Provide the (X, Y) coordinate of the cell's center where the given text is located.  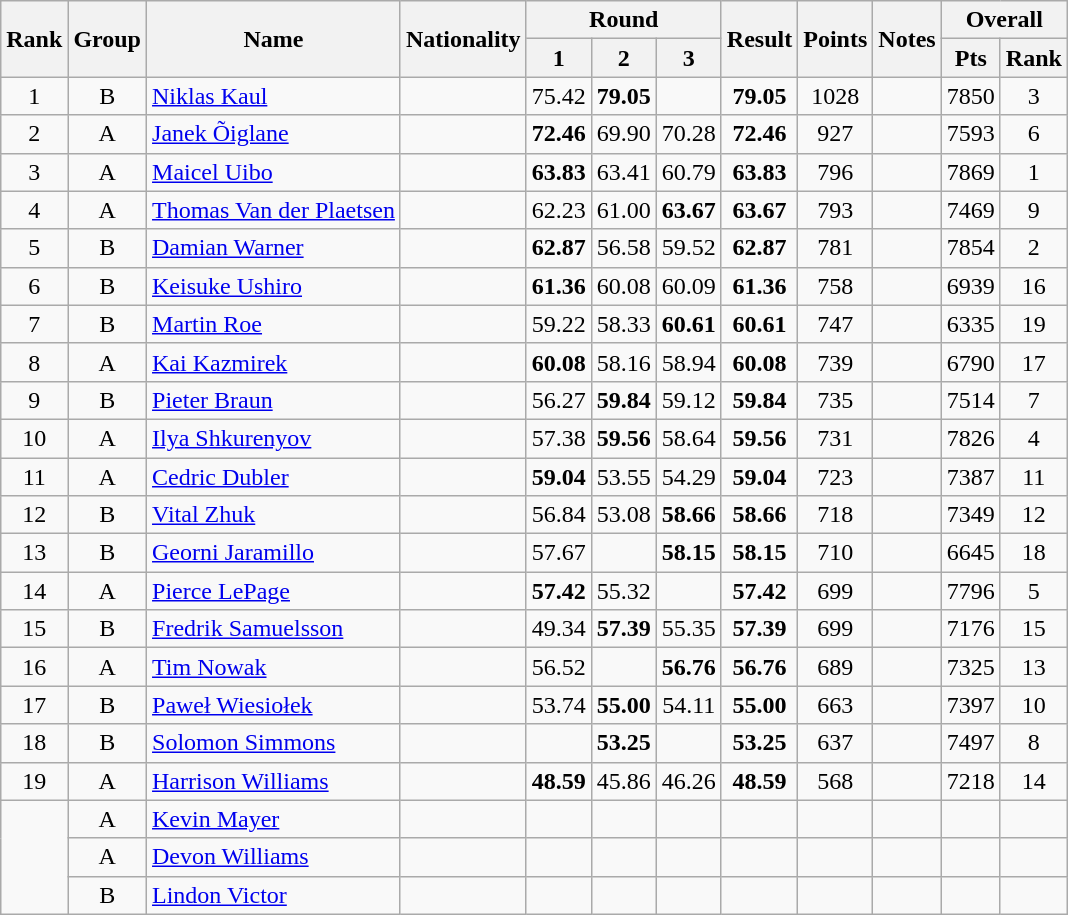
781 (836, 248)
Kai Kazmirek (274, 362)
Nationality (463, 39)
Notes (907, 39)
Fredrik Samuelsson (274, 629)
793 (836, 210)
Pierce LePage (274, 591)
7325 (970, 667)
731 (836, 438)
69.90 (624, 134)
Martin Roe (274, 324)
Georni Jaramillo (274, 553)
Pts (970, 58)
56.52 (558, 667)
61.00 (624, 210)
59.12 (688, 400)
Maicel Uibo (274, 172)
58.64 (688, 438)
58.33 (624, 324)
55.35 (688, 629)
Result (759, 39)
Lindon Victor (274, 895)
59.22 (558, 324)
57.38 (558, 438)
663 (836, 705)
Thomas Van der Plaetsen (274, 210)
6790 (970, 362)
56.84 (558, 515)
7593 (970, 134)
Devon Williams (274, 857)
Pieter Braun (274, 400)
723 (836, 477)
747 (836, 324)
Points (836, 39)
7397 (970, 705)
63.41 (624, 172)
53.08 (624, 515)
735 (836, 400)
Niklas Kaul (274, 96)
Name (274, 39)
Overall (1004, 20)
1028 (836, 96)
568 (836, 781)
6335 (970, 324)
60.09 (688, 286)
7796 (970, 591)
758 (836, 286)
59.52 (688, 248)
Tim Nowak (274, 667)
56.27 (558, 400)
57.67 (558, 553)
58.16 (624, 362)
70.28 (688, 134)
7176 (970, 629)
6939 (970, 286)
45.86 (624, 781)
637 (836, 743)
54.29 (688, 477)
Round (624, 20)
689 (836, 667)
Harrison Williams (274, 781)
Vital Zhuk (274, 515)
7869 (970, 172)
Damian Warner (274, 248)
46.26 (688, 781)
53.74 (558, 705)
Paweł Wiesiołek (274, 705)
7469 (970, 210)
Cedric Dubler (274, 477)
58.94 (688, 362)
7850 (970, 96)
Group (108, 39)
718 (836, 515)
7218 (970, 781)
56.58 (624, 248)
7497 (970, 743)
53.55 (624, 477)
7349 (970, 515)
54.11 (688, 705)
927 (836, 134)
7854 (970, 248)
Solomon Simmons (274, 743)
Keisuke Ushiro (274, 286)
Janek Õiglane (274, 134)
62.23 (558, 210)
Ilya Shkurenyov (274, 438)
60.79 (688, 172)
7387 (970, 477)
55.32 (624, 591)
49.34 (558, 629)
7514 (970, 400)
710 (836, 553)
6645 (970, 553)
Kevin Mayer (274, 819)
75.42 (558, 96)
739 (836, 362)
7826 (970, 438)
796 (836, 172)
